Capture the cell that displays the provided text and extract its [x, y] central coordinate. 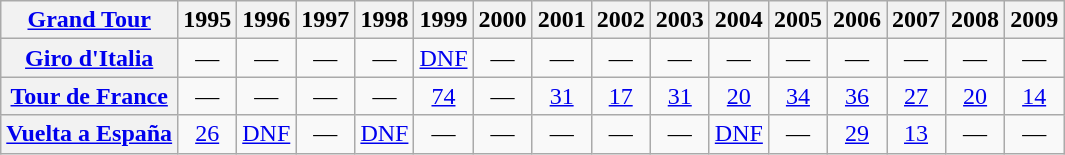
1999 [444, 20]
29 [856, 134]
26 [208, 134]
1998 [384, 20]
2001 [562, 20]
Vuelta a España [90, 134]
2005 [798, 20]
Grand Tour [90, 20]
2000 [502, 20]
1996 [266, 20]
36 [856, 96]
1995 [208, 20]
2002 [620, 20]
2006 [856, 20]
2008 [976, 20]
2004 [738, 20]
2003 [680, 20]
74 [444, 96]
1997 [326, 20]
27 [916, 96]
17 [620, 96]
2007 [916, 20]
13 [916, 134]
14 [1034, 96]
Tour de France [90, 96]
34 [798, 96]
2009 [1034, 20]
Giro d'Italia [90, 58]
